Identify which cell holds the provided text, then report its (X, Y) central coordinate. 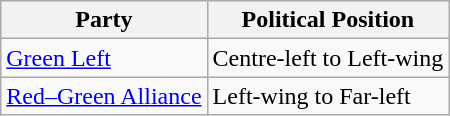
Centre-left to Left-wing (328, 58)
Green Left (104, 58)
Left-wing to Far-left (328, 96)
Red–Green Alliance (104, 96)
Party (104, 20)
Political Position (328, 20)
